Detect which cell encompasses the target text, then output its (X, Y) center coordinate. 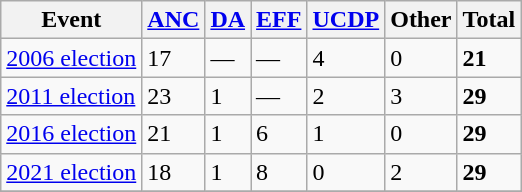
ANC (174, 20)
6 (279, 134)
UCDP (346, 20)
8 (279, 172)
EFF (279, 20)
2011 election (72, 96)
3 (421, 96)
2016 election (72, 134)
Event (72, 20)
18 (174, 172)
Total (489, 20)
DA (228, 20)
Other (421, 20)
17 (174, 58)
2006 election (72, 58)
2021 election (72, 172)
23 (174, 96)
4 (346, 58)
